From the cell containing the given text, extract its center point as (X, Y) coordinate. 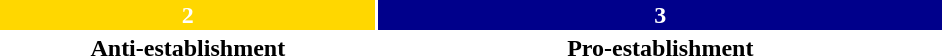
3 (660, 15)
2 (188, 15)
